Find where the given text appears and provide that cell's center as [X, Y] coordinate. 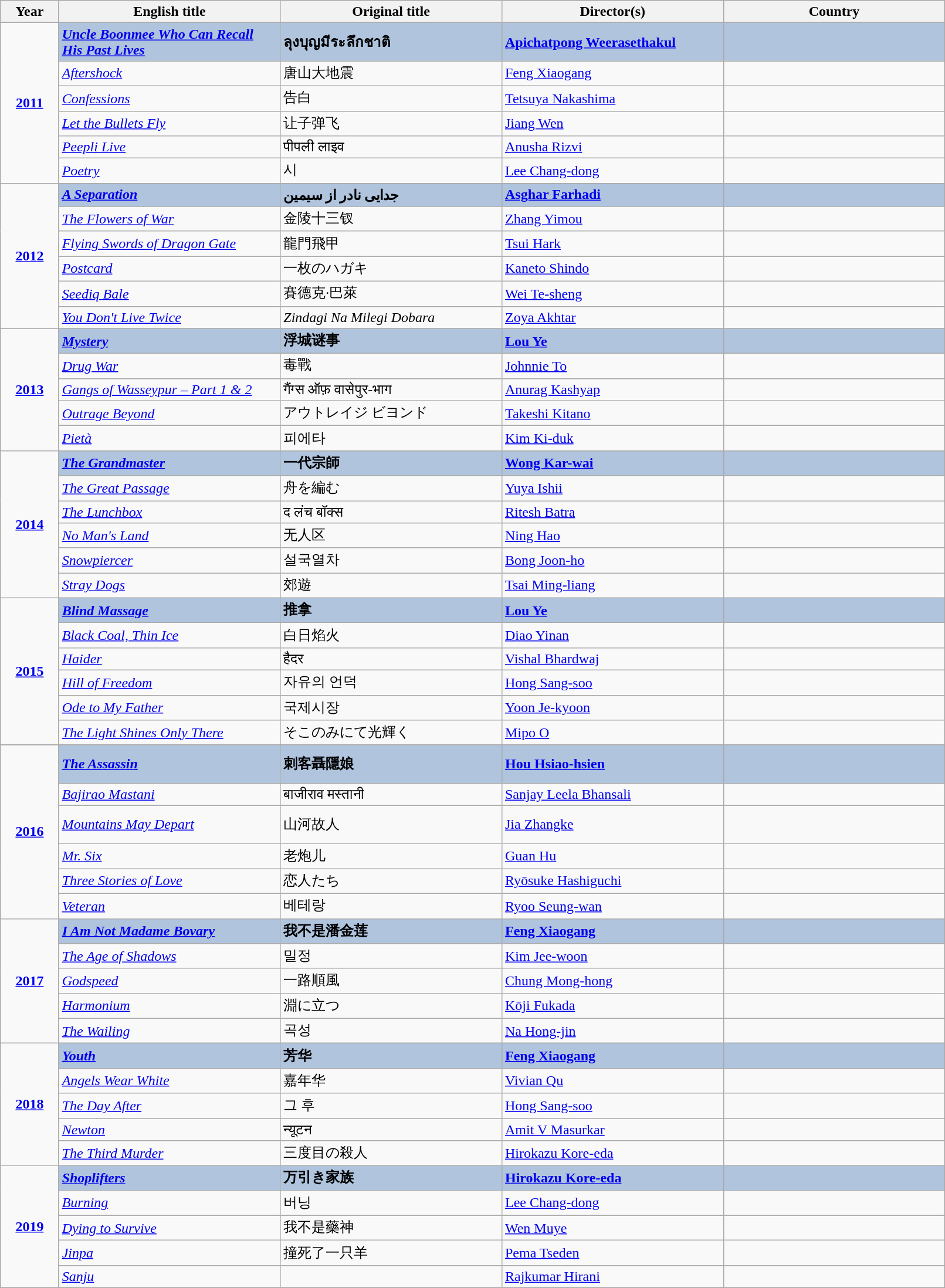
Chung Mong-hong [612, 981]
버닝 [391, 1204]
Year [29, 12]
Three Stories of Love [170, 881]
賽德克·巴萊 [391, 293]
Aftershock [170, 74]
Na Hong-jin [612, 1031]
2016 [29, 832]
Kōji Fukada [612, 1006]
2012 [29, 256]
推拿 [391, 610]
Pema Tseden [612, 1253]
Youth [170, 1056]
Hill of Freedom [170, 683]
You Don't Live Twice [170, 317]
설국열차 [391, 561]
Postcard [170, 269]
Mystery [170, 341]
アウトレイジ ビヨンド [391, 413]
English title [170, 12]
龍門飛甲 [391, 244]
Yuya Ishii [612, 488]
Ryoo Seung-wan [612, 906]
Haider [170, 659]
Mountains May Depart [170, 825]
Bong Joon-ho [612, 561]
गैंग्स ऑफ़ वासेपुर-भाग [391, 389]
Veteran [170, 906]
Vivian Qu [612, 1080]
Snowpiercer [170, 561]
Apichatpong Weerasethakul [612, 42]
Wong Kar-wai [612, 463]
我不是藥神 [391, 1228]
金陵十三钗 [391, 219]
Angels Wear White [170, 1080]
Rajkumar Hirani [612, 1276]
Jia Zhangke [612, 825]
白日焰火 [391, 636]
无人区 [391, 536]
자유의 언덕 [391, 683]
2014 [29, 524]
Gangs of Wasseypur – Part 1 & 2 [170, 389]
Pietà [170, 439]
Johnnie To [612, 366]
ลุงบุญมีระลึกชาติ [391, 42]
Diao Yinan [612, 636]
Black Coal, Thin Ice [170, 636]
Blind Massage [170, 610]
撞死了一只羊 [391, 1253]
Zhang Yimou [612, 219]
舟を編む [391, 488]
Tsai Ming-liang [612, 585]
Yoon Je-kyoon [612, 707]
Anurag Kashyap [612, 389]
Sanjay Leela Bhansali [612, 794]
The Wailing [170, 1031]
Kim Ki-duk [612, 439]
淵に立つ [391, 1006]
The Assassin [170, 764]
The Light Shines Only There [170, 733]
万引き家族 [391, 1178]
Godspeed [170, 981]
2019 [29, 1226]
Confessions [170, 99]
Original title [391, 12]
嘉年华 [391, 1080]
The Day After [170, 1106]
Guan Hu [612, 856]
Bajirao Mastani [170, 794]
2013 [29, 389]
告白 [391, 99]
一枚のハガキ [391, 269]
山河故人 [391, 825]
Asghar Farhadi [612, 195]
피에타 [391, 439]
一代宗師 [391, 463]
न्यूटन [391, 1129]
Drug War [170, 366]
The Lunchbox [170, 512]
Tsui Hark [612, 244]
Anusha Rizvi [612, 147]
베테랑 [391, 906]
Tetsuya Nakashima [612, 99]
Ning Hao [612, 536]
Wen Muye [612, 1228]
Seediq Bale [170, 293]
浮城谜事 [391, 341]
Country [834, 12]
Outrage Beyond [170, 413]
Burning [170, 1204]
唐山大地震 [391, 74]
2017 [29, 981]
पीपली लाइव [391, 147]
Poetry [170, 171]
刺客聶隱娘 [391, 764]
The Third Murder [170, 1153]
Takeshi Kitano [612, 413]
Sanju [170, 1276]
2018 [29, 1104]
A Separation [170, 195]
The Grandmaster [170, 463]
Harmonium [170, 1006]
The Age of Shadows [170, 956]
Hou Hsiao-hsien [612, 764]
곡성 [391, 1031]
Vishal Bhardwaj [612, 659]
Ryōsuke Hashiguchi [612, 881]
جدایی نادر از سیمین [391, 195]
Jinpa [170, 1253]
Ode to My Father [170, 707]
Zindagi Na Milegi Dobara [391, 317]
Zoya Akhtar [612, 317]
Peepli Live [170, 147]
Mr. Six [170, 856]
Amit V Masurkar [612, 1129]
Ritesh Batra [612, 512]
The Great Passage [170, 488]
हैदर [391, 659]
Kim Jee-woon [612, 956]
Kaneto Shindo [612, 269]
국제시장 [391, 707]
Mipo O [612, 733]
2011 [29, 103]
Wei Te-sheng [612, 293]
No Man's Land [170, 536]
Dying to Survive [170, 1228]
让子弹飞 [391, 123]
Flying Swords of Dragon Gate [170, 244]
시 [391, 171]
Shoplifters [170, 1178]
毒戰 [391, 366]
我不是潘金莲 [391, 931]
郊遊 [391, 585]
I Am Not Madame Bovary [170, 931]
一路順風 [391, 981]
2015 [29, 671]
老炮儿 [391, 856]
Uncle Boonmee Who Can Recall His Past Lives [170, 42]
Director(s) [612, 12]
Let the Bullets Fly [170, 123]
밀정 [391, 956]
The Flowers of War [170, 219]
芳华 [391, 1056]
그 후 [391, 1106]
बाजीराव मस्तानी [391, 794]
Stray Dogs [170, 585]
द लंच बॉक्स [391, 512]
そこのみにて光輝く [391, 733]
Jiang Wen [612, 123]
Newton [170, 1129]
三度目の殺人 [391, 1153]
恋人たち [391, 881]
